Search for the cell housing the specified text and yield its [X, Y] center coordinate. 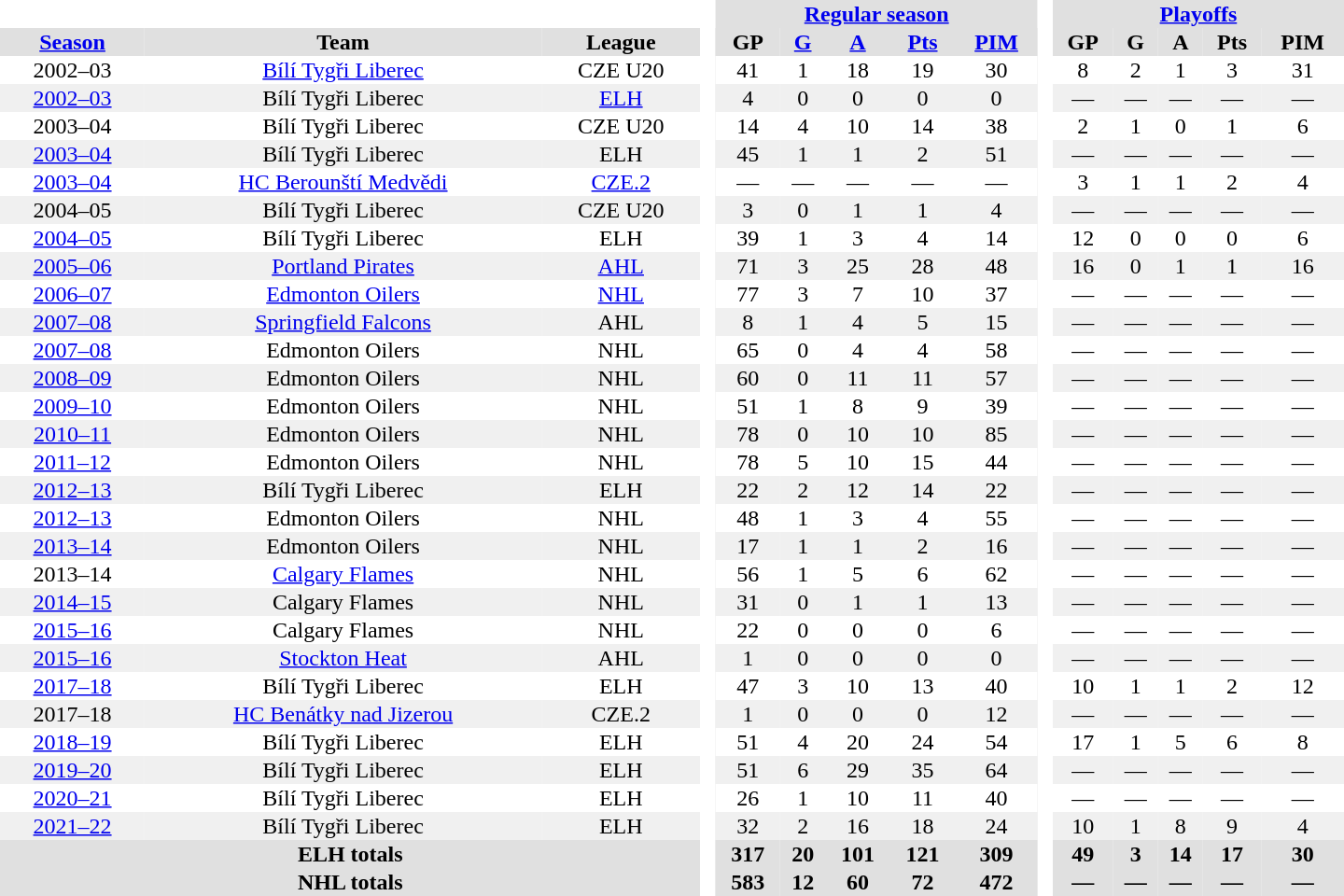
121 [923, 854]
49 [1083, 854]
2005–06 [73, 266]
2009–10 [73, 406]
309 [997, 854]
Team [343, 42]
41 [749, 70]
55 [997, 518]
28 [923, 266]
Regular season [877, 14]
62 [997, 574]
2018–19 [73, 742]
44 [997, 462]
2019–20 [73, 770]
NHL totals [351, 882]
472 [997, 882]
101 [858, 854]
19 [923, 70]
64 [997, 770]
Stockton Heat [343, 658]
Springfield Falcons [343, 322]
Season [73, 42]
2011–12 [73, 462]
56 [749, 574]
58 [997, 350]
League [622, 42]
37 [997, 294]
77 [749, 294]
72 [923, 882]
57 [997, 378]
HC Benátky nad Jizerou [343, 714]
54 [997, 742]
Portland Pirates [343, 266]
71 [749, 266]
38 [997, 126]
2014–15 [73, 602]
2006–07 [73, 294]
2010–11 [73, 434]
2021–22 [73, 826]
65 [749, 350]
29 [858, 770]
26 [749, 798]
32 [749, 826]
47 [749, 686]
ELH totals [351, 854]
2020–21 [73, 798]
35 [923, 770]
7 [858, 294]
2008–09 [73, 378]
HC Berounští Medvědi [343, 182]
Playoffs [1198, 14]
45 [749, 154]
317 [749, 854]
583 [749, 882]
25 [858, 266]
85 [997, 434]
